Scan for the cell matching the given text and deliver its (x, y) coordinate at center. 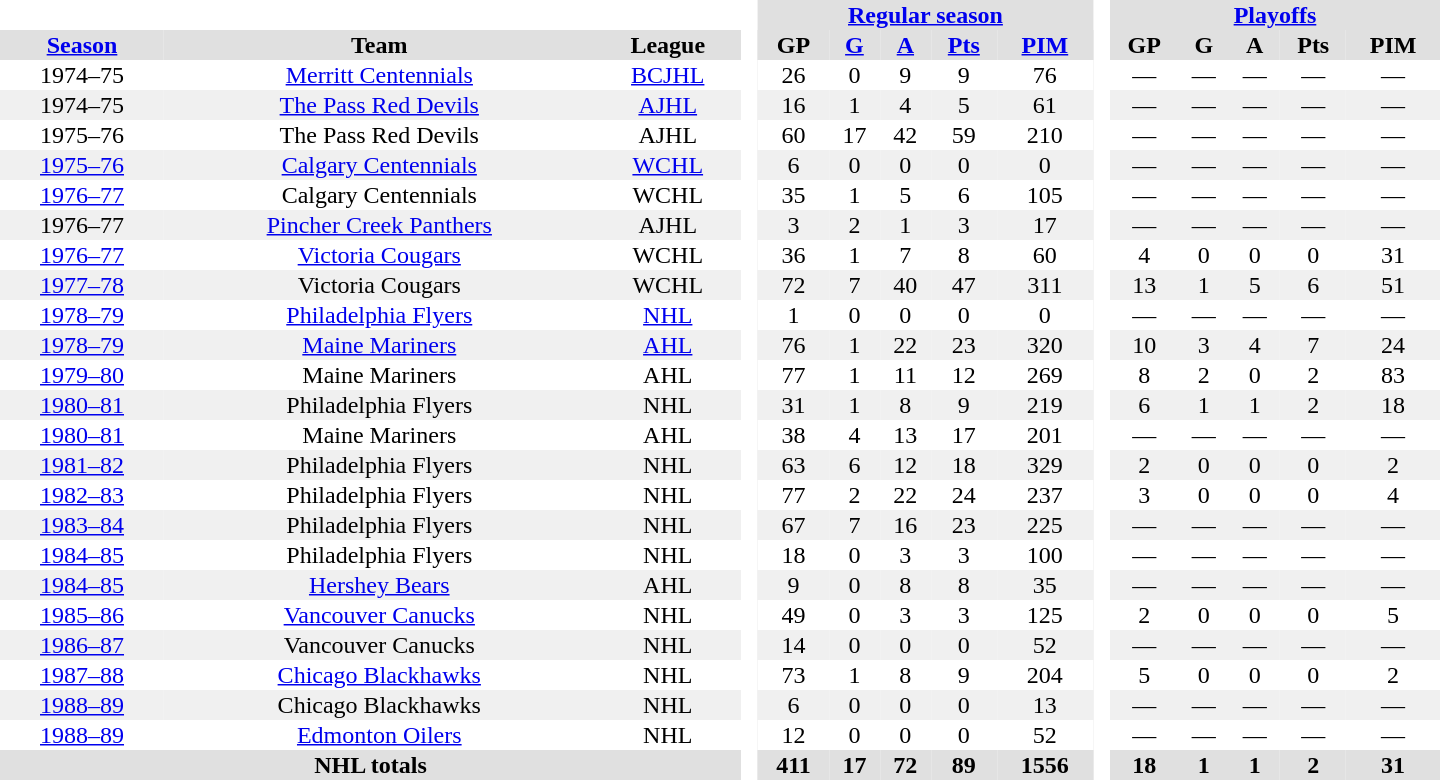
59 (964, 135)
49 (794, 615)
1981–82 (82, 465)
47 (964, 285)
40 (906, 285)
10 (1144, 345)
NHL totals (370, 765)
51 (1393, 285)
105 (1045, 195)
36 (794, 255)
201 (1045, 435)
237 (1045, 495)
204 (1045, 675)
411 (794, 765)
1986–87 (82, 645)
Team (379, 45)
11 (906, 375)
Edmonton Oilers (379, 735)
269 (1045, 375)
League (668, 45)
Hershey Bears (379, 585)
Season (82, 45)
61 (1045, 105)
38 (794, 435)
329 (1045, 465)
1977–78 (82, 285)
125 (1045, 615)
311 (1045, 285)
BCJHL (668, 75)
320 (1045, 345)
Regular season (926, 15)
219 (1045, 405)
1983–84 (82, 525)
100 (1045, 555)
89 (964, 765)
63 (794, 465)
Merritt Centennials (379, 75)
Pincher Creek Panthers (379, 225)
1982–83 (82, 495)
1979–80 (82, 375)
1556 (1045, 765)
210 (1045, 135)
42 (906, 135)
1985–86 (82, 615)
83 (1393, 375)
67 (794, 525)
73 (794, 675)
Playoffs (1275, 15)
26 (794, 75)
14 (794, 645)
1987–88 (82, 675)
225 (1045, 525)
